Output the (x, y) coordinate of the center of the cell containing the given text.  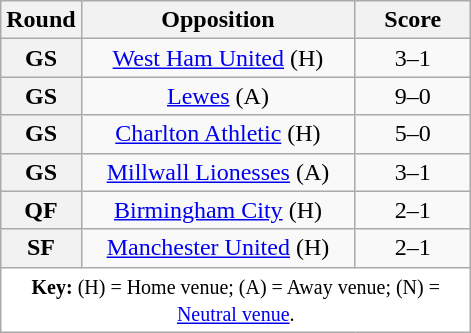
Lewes (A) (218, 96)
5–0 (413, 134)
Birmingham City (H) (218, 210)
West Ham United (H) (218, 58)
Score (413, 20)
Charlton Athletic (H) (218, 134)
Manchester United (H) (218, 248)
Round (41, 20)
Opposition (218, 20)
9–0 (413, 96)
SF (41, 248)
Key: (H) = Home venue; (A) = Away venue; (N) = Neutral venue. (236, 300)
QF (41, 210)
Millwall Lionesses (A) (218, 172)
